Identify which cell holds the provided text, then report its [X, Y] central coordinate. 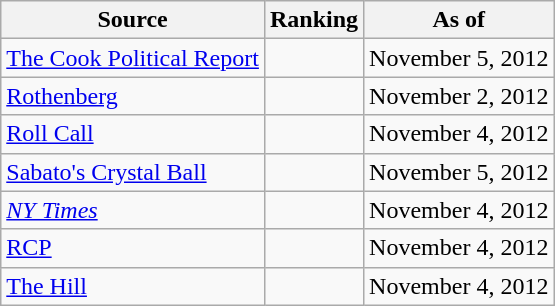
Sabato's Crystal Ball [133, 172]
The Hill [133, 286]
RCP [133, 248]
Roll Call [133, 134]
Rothenberg [133, 96]
November 2, 2012 [459, 96]
The Cook Political Report [133, 58]
Ranking [314, 20]
Source [133, 20]
As of [459, 20]
NY Times [133, 210]
